Pinpoint the cell where the given text exists, returning its (x, y) midpoint coordinate. 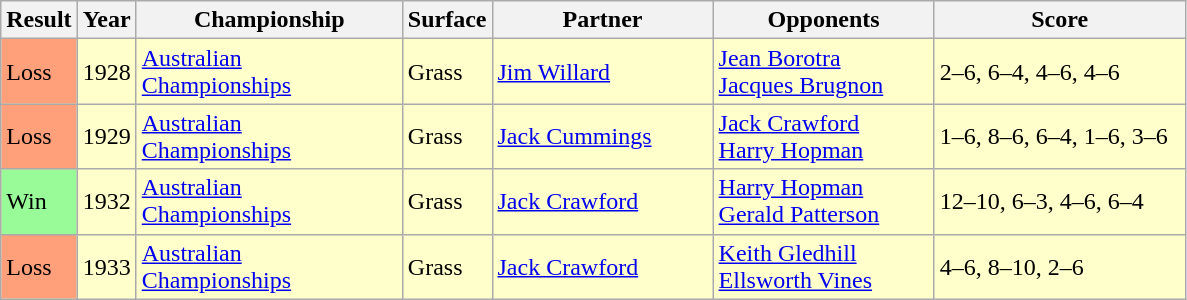
Partner (602, 20)
Harry Hopman Gerald Patterson (824, 202)
1933 (106, 266)
Surface (447, 20)
1928 (106, 72)
Win (39, 202)
Score (1060, 20)
2–6, 6–4, 4–6, 4–6 (1060, 72)
12–10, 6–3, 4–6, 6–4 (1060, 202)
Jim Willard (602, 72)
Opponents (824, 20)
Championship (269, 20)
Keith Gledhill Ellsworth Vines (824, 266)
Year (106, 20)
Jean Borotra Jacques Brugnon (824, 72)
1–6, 8–6, 6–4, 1–6, 3–6 (1060, 136)
Jack Cummings (602, 136)
1932 (106, 202)
1929 (106, 136)
Jack Crawford Harry Hopman (824, 136)
4–6, 8–10, 2–6 (1060, 266)
Result (39, 20)
